Detect which cell encompasses the target text, then output its [X, Y] center coordinate. 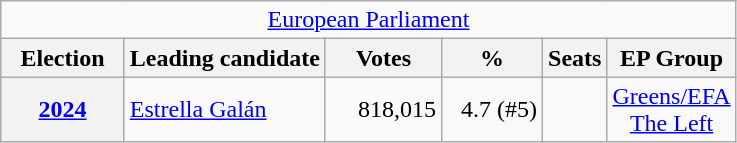
Estrella Galán [224, 110]
818,015 [383, 110]
Votes [383, 58]
2024 [63, 110]
Seats [575, 58]
Greens/EFAThe Left [672, 110]
4.7 (#5) [492, 110]
% [492, 58]
Election [63, 58]
EP Group [672, 58]
Leading candidate [224, 58]
European Parliament [368, 20]
